Determine the [x, y] coordinate at the center of the cell enclosing the given text.  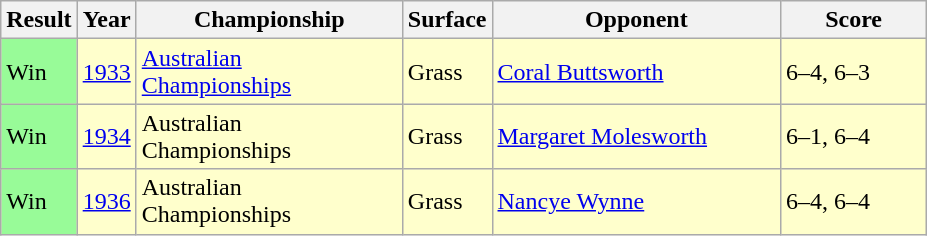
Championship [269, 20]
1936 [106, 202]
6–4, 6–3 [854, 72]
1934 [106, 136]
Score [854, 20]
1933 [106, 72]
Result [39, 20]
Opponent [636, 20]
6–4, 6–4 [854, 202]
Margaret Molesworth [636, 136]
Coral Buttsworth [636, 72]
Nancye Wynne [636, 202]
6–1, 6–4 [854, 136]
Surface [447, 20]
Year [106, 20]
